Identify which cell holds the provided text, then report its [X, Y] central coordinate. 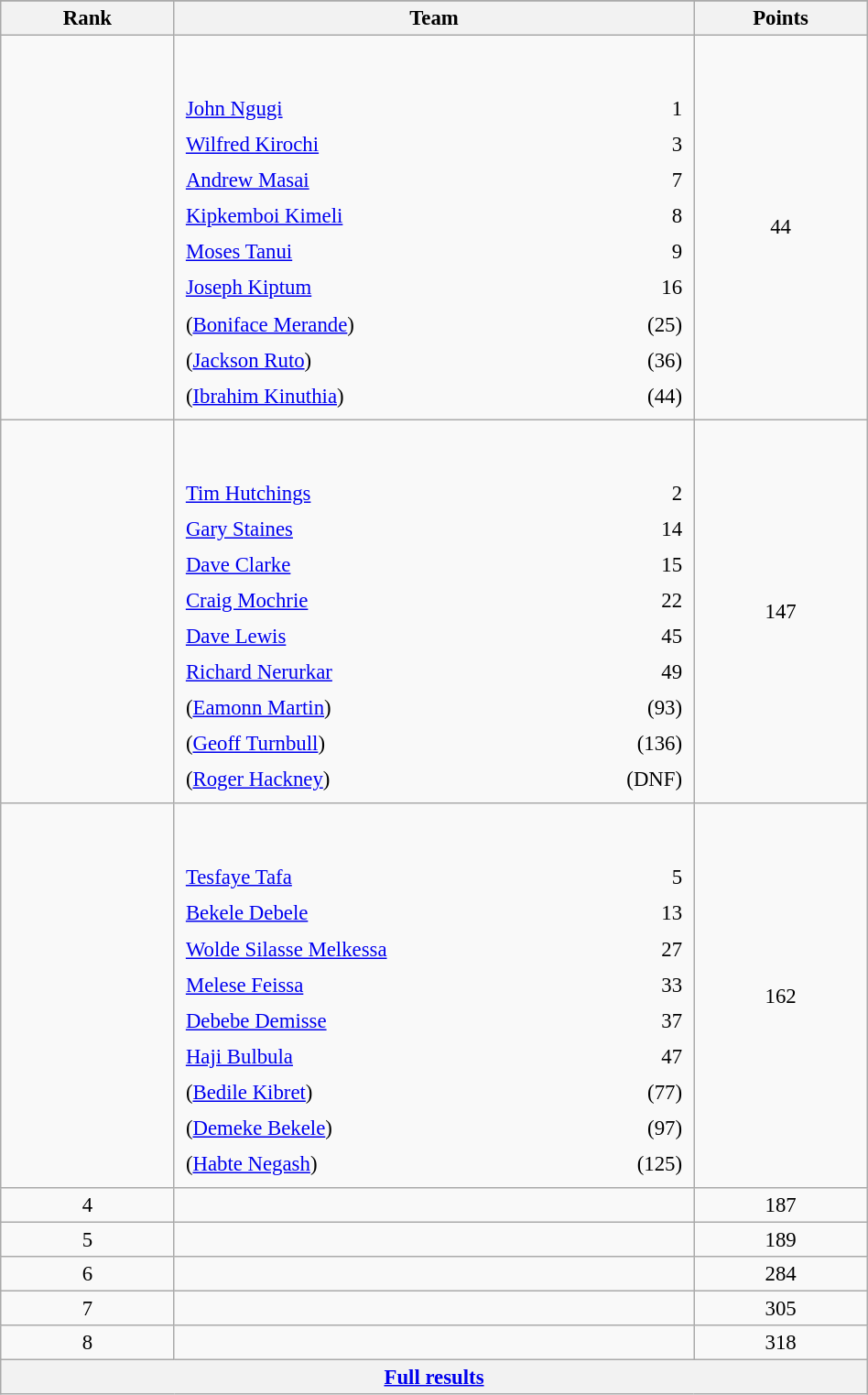
(Habte Negash) [381, 1163]
(Boniface Merande) [383, 323]
15 [613, 564]
6 [88, 1274]
Richard Nerurkar [359, 672]
Andrew Masai [383, 180]
(125) [635, 1163]
187 [780, 1205]
(93) [613, 708]
45 [613, 637]
305 [780, 1309]
49 [613, 672]
(Geoff Turnbull) [359, 744]
1 [637, 109]
Melese Feissa [381, 985]
47 [635, 1056]
147 [780, 612]
(44) [637, 396]
(Bedile Kibret) [381, 1092]
Wolde Silasse Melkessa [381, 949]
Dave Clarke [359, 564]
Dave Lewis [359, 637]
4 [88, 1205]
3 [637, 145]
27 [635, 949]
13 [635, 913]
(25) [637, 323]
(Eamonn Martin) [359, 708]
(Demeke Bekele) [381, 1128]
Moses Tanui [383, 252]
(36) [637, 359]
Debebe Demisse [381, 1020]
2 [613, 493]
Tim Hutchings [359, 493]
Haji Bulbula [381, 1056]
(Jackson Ruto) [383, 359]
Rank [88, 18]
162 [780, 995]
Bekele Debele [381, 913]
189 [780, 1239]
Tesfaye Tafa [381, 877]
(Ibrahim Kinuthia) [383, 396]
(77) [635, 1092]
(136) [613, 744]
(Roger Hackney) [359, 779]
284 [780, 1274]
(DNF) [613, 779]
Kipkemboi Kimeli [383, 216]
14 [613, 529]
Points [780, 18]
Wilfred Kirochi [383, 145]
318 [780, 1343]
22 [613, 601]
Joseph Kiptum [383, 288]
Gary Staines [359, 529]
Full results [434, 1378]
16 [637, 288]
Craig Mochrie [359, 601]
(97) [635, 1128]
Team [434, 18]
9 [637, 252]
37 [635, 1020]
33 [635, 985]
John Ngugi [383, 109]
44 [780, 227]
